Identify which cell holds the provided text, then report its (X, Y) central coordinate. 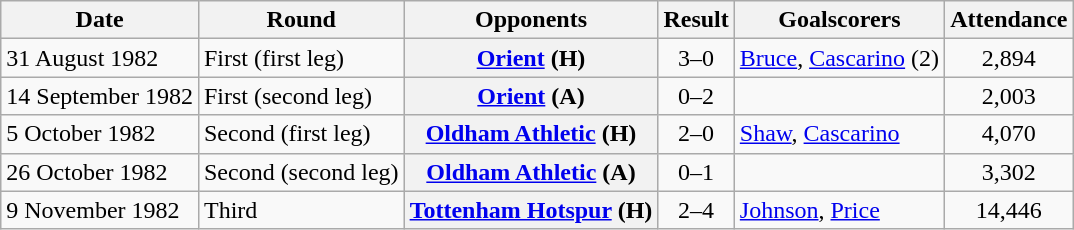
Third (301, 210)
Second (first leg) (301, 134)
Second (second leg) (301, 172)
2,003 (1009, 96)
3–0 (696, 58)
Shaw, Cascarino (839, 134)
Goalscorers (839, 20)
14 September 1982 (100, 96)
Oldham Athletic (H) (531, 134)
Round (301, 20)
Date (100, 20)
Oldham Athletic (A) (531, 172)
Bruce, Cascarino (2) (839, 58)
9 November 1982 (100, 210)
2–0 (696, 134)
3,302 (1009, 172)
Tottenham Hotspur (H) (531, 210)
0–2 (696, 96)
Johnson, Price (839, 210)
31 August 1982 (100, 58)
5 October 1982 (100, 134)
14,446 (1009, 210)
First (second leg) (301, 96)
26 October 1982 (100, 172)
First (first leg) (301, 58)
Result (696, 20)
2–4 (696, 210)
Orient (H) (531, 58)
Orient (A) (531, 96)
Attendance (1009, 20)
Opponents (531, 20)
4,070 (1009, 134)
2,894 (1009, 58)
0–1 (696, 172)
